Search for the cell housing the specified text and yield its [x, y] center coordinate. 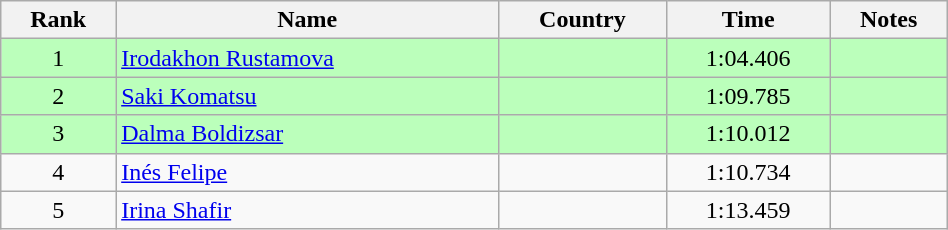
1:09.785 [748, 96]
Time [748, 20]
Irodakhon Rustamova [308, 58]
Country [582, 20]
1:10.012 [748, 134]
Saki Komatsu [308, 96]
1 [58, 58]
Inés Felipe [308, 172]
5 [58, 210]
Irina Shafir [308, 210]
4 [58, 172]
3 [58, 134]
Notes [888, 20]
1:13.459 [748, 210]
1:04.406 [748, 58]
2 [58, 96]
Name [308, 20]
Dalma Boldizsar [308, 134]
1:10.734 [748, 172]
Rank [58, 20]
